Provide the [x, y] coordinate of the cell's center where the given text is located.  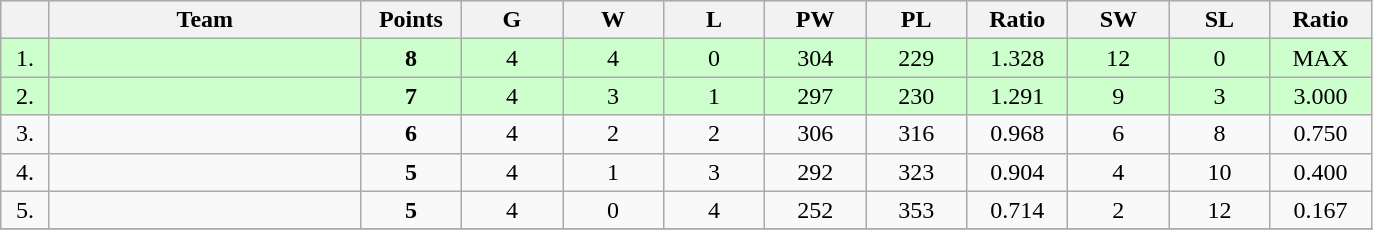
PW [816, 20]
10 [1220, 172]
0.904 [1018, 172]
SL [1220, 20]
0.968 [1018, 134]
323 [916, 172]
0.400 [1320, 172]
PL [916, 20]
Team [204, 20]
0.750 [1320, 134]
353 [916, 210]
G [512, 20]
316 [916, 134]
304 [816, 58]
2. [26, 96]
229 [916, 58]
7 [410, 96]
L [714, 20]
0.714 [1018, 210]
4. [26, 172]
252 [816, 210]
Points [410, 20]
1.328 [1018, 58]
1.291 [1018, 96]
230 [916, 96]
297 [816, 96]
MAX [1320, 58]
1. [26, 58]
W [612, 20]
3.000 [1320, 96]
306 [816, 134]
SW [1118, 20]
0.167 [1320, 210]
5. [26, 210]
292 [816, 172]
9 [1118, 96]
3. [26, 134]
